Provide the (X, Y) coordinate of the cell's center where the given text is located.  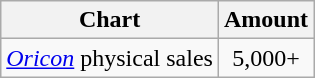
Chart (110, 20)
5,000+ (266, 58)
Oricon physical sales (110, 58)
Amount (266, 20)
